Search for the cell housing the specified text and yield its [X, Y] center coordinate. 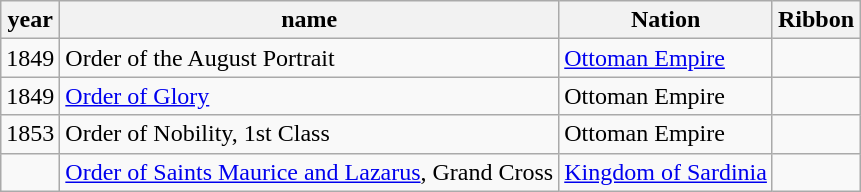
Kingdom of Sardinia [666, 172]
Order of Glory [310, 96]
Ribbon [816, 20]
name [310, 20]
Order of Saints Maurice and Lazarus, Grand Cross [310, 172]
1853 [30, 134]
Order of the August Portrait [310, 58]
Nation [666, 20]
year [30, 20]
Order of Nobility, 1st Class [310, 134]
